Scan for the cell matching the given text and deliver its [X, Y] coordinate at center. 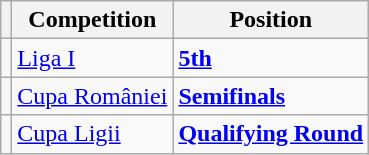
Qualifying Round [271, 134]
Liga I [92, 58]
Cupa României [92, 96]
Competition [92, 20]
Position [271, 20]
5th [271, 58]
Cupa Ligii [92, 134]
Semifinals [271, 96]
